From the cell containing the given text, extract its center point as [X, Y] coordinate. 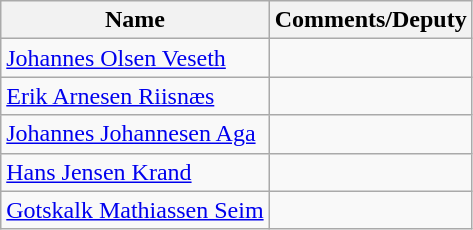
Comments/Deputy [370, 20]
Gotskalk Mathiassen Seim [135, 210]
Johannes Johannesen Aga [135, 134]
Hans Jensen Krand [135, 172]
Johannes Olsen Veseth [135, 58]
Name [135, 20]
Erik Arnesen Riisnæs [135, 96]
